Identify which cell holds the provided text, then report its [x, y] central coordinate. 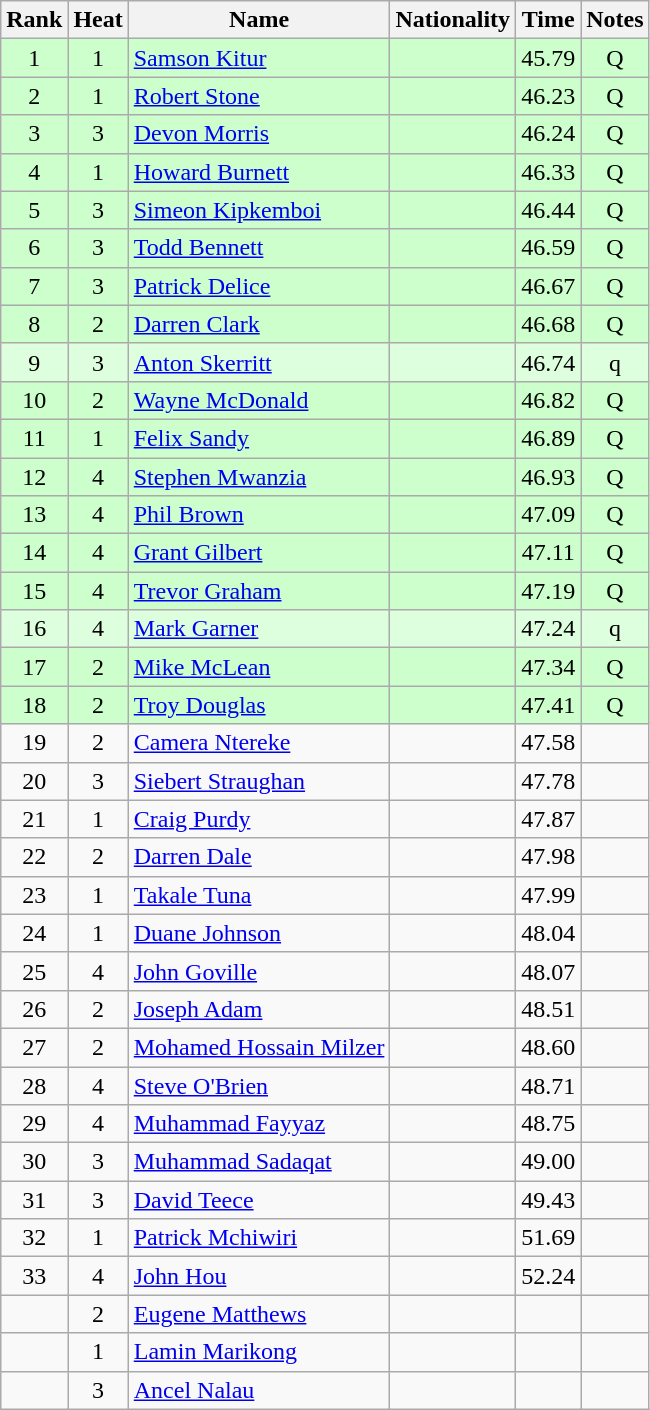
Darren Clark [259, 324]
Phil Brown [259, 515]
52.24 [548, 1276]
Joseph Adam [259, 1009]
Camera Ntereke [259, 743]
28 [34, 1085]
Mike McLean [259, 667]
16 [34, 629]
5 [34, 210]
48.60 [548, 1047]
29 [34, 1124]
47.19 [548, 591]
47.58 [548, 743]
Ancel Nalau [259, 1390]
15 [34, 591]
51.69 [548, 1238]
13 [34, 515]
47.34 [548, 667]
Muhammad Fayyaz [259, 1124]
30 [34, 1162]
Heat [98, 20]
20 [34, 781]
Stephen Mwanzia [259, 477]
6 [34, 248]
11 [34, 438]
46.59 [548, 248]
49.43 [548, 1200]
49.00 [548, 1162]
Devon Morris [259, 134]
David Teece [259, 1200]
7 [34, 286]
14 [34, 553]
Muhammad Sadaqat [259, 1162]
Wayne McDonald [259, 400]
18 [34, 705]
46.44 [548, 210]
47.78 [548, 781]
31 [34, 1200]
22 [34, 857]
Patrick Delice [259, 286]
Name [259, 20]
John Hou [259, 1276]
Grant Gilbert [259, 553]
25 [34, 971]
48.71 [548, 1085]
46.82 [548, 400]
Takale Tuna [259, 895]
47.87 [548, 819]
Duane Johnson [259, 933]
Mark Garner [259, 629]
46.23 [548, 96]
46.33 [548, 172]
Troy Douglas [259, 705]
Samson Kitur [259, 58]
32 [34, 1238]
Siebert Straughan [259, 781]
47.11 [548, 553]
12 [34, 477]
Notes [615, 20]
17 [34, 667]
Time [548, 20]
Anton Skerritt [259, 362]
24 [34, 933]
33 [34, 1276]
47.41 [548, 705]
Mohamed Hossain Milzer [259, 1047]
48.07 [548, 971]
Darren Dale [259, 857]
47.24 [548, 629]
46.74 [548, 362]
46.68 [548, 324]
27 [34, 1047]
21 [34, 819]
Rank [34, 20]
Howard Burnett [259, 172]
46.89 [548, 438]
47.09 [548, 515]
Patrick Mchiwiri [259, 1238]
23 [34, 895]
Lamin Marikong [259, 1352]
48.04 [548, 933]
46.24 [548, 134]
46.67 [548, 286]
Steve O'Brien [259, 1085]
48.51 [548, 1009]
48.75 [548, 1124]
26 [34, 1009]
47.98 [548, 857]
8 [34, 324]
Todd Bennett [259, 248]
19 [34, 743]
10 [34, 400]
Eugene Matthews [259, 1314]
Robert Stone [259, 96]
45.79 [548, 58]
Felix Sandy [259, 438]
Trevor Graham [259, 591]
Craig Purdy [259, 819]
Nationality [453, 20]
47.99 [548, 895]
46.93 [548, 477]
John Goville [259, 971]
Simeon Kipkemboi [259, 210]
9 [34, 362]
